Identify which cell holds the provided text, then report its [X, Y] central coordinate. 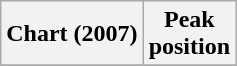
Chart (2007) [72, 34]
Peakposition [189, 34]
